Scan for the cell matching the given text and deliver its [X, Y] coordinate at center. 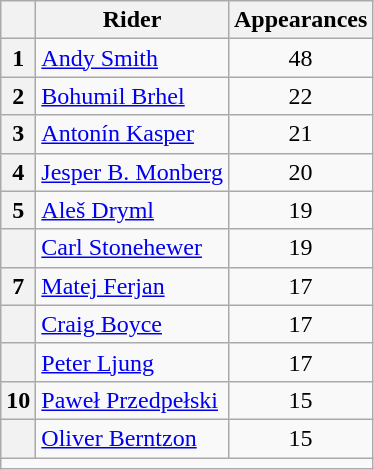
10 [18, 400]
20 [300, 172]
Appearances [300, 20]
5 [18, 210]
Rider [132, 20]
7 [18, 286]
Andy Smith [132, 58]
48 [300, 58]
4 [18, 172]
Peter Ljung [132, 362]
1 [18, 58]
Craig Boyce [132, 324]
Oliver Berntzon [132, 438]
Paweł Przedpełski [132, 400]
Matej Ferjan [132, 286]
22 [300, 96]
Carl Stonehewer [132, 248]
Aleš Dryml [132, 210]
Antonín Kasper [132, 134]
Jesper B. Monberg [132, 172]
2 [18, 96]
21 [300, 134]
3 [18, 134]
Bohumil Brhel [132, 96]
